Pinpoint the cell where the given text exists, returning its [X, Y] midpoint coordinate. 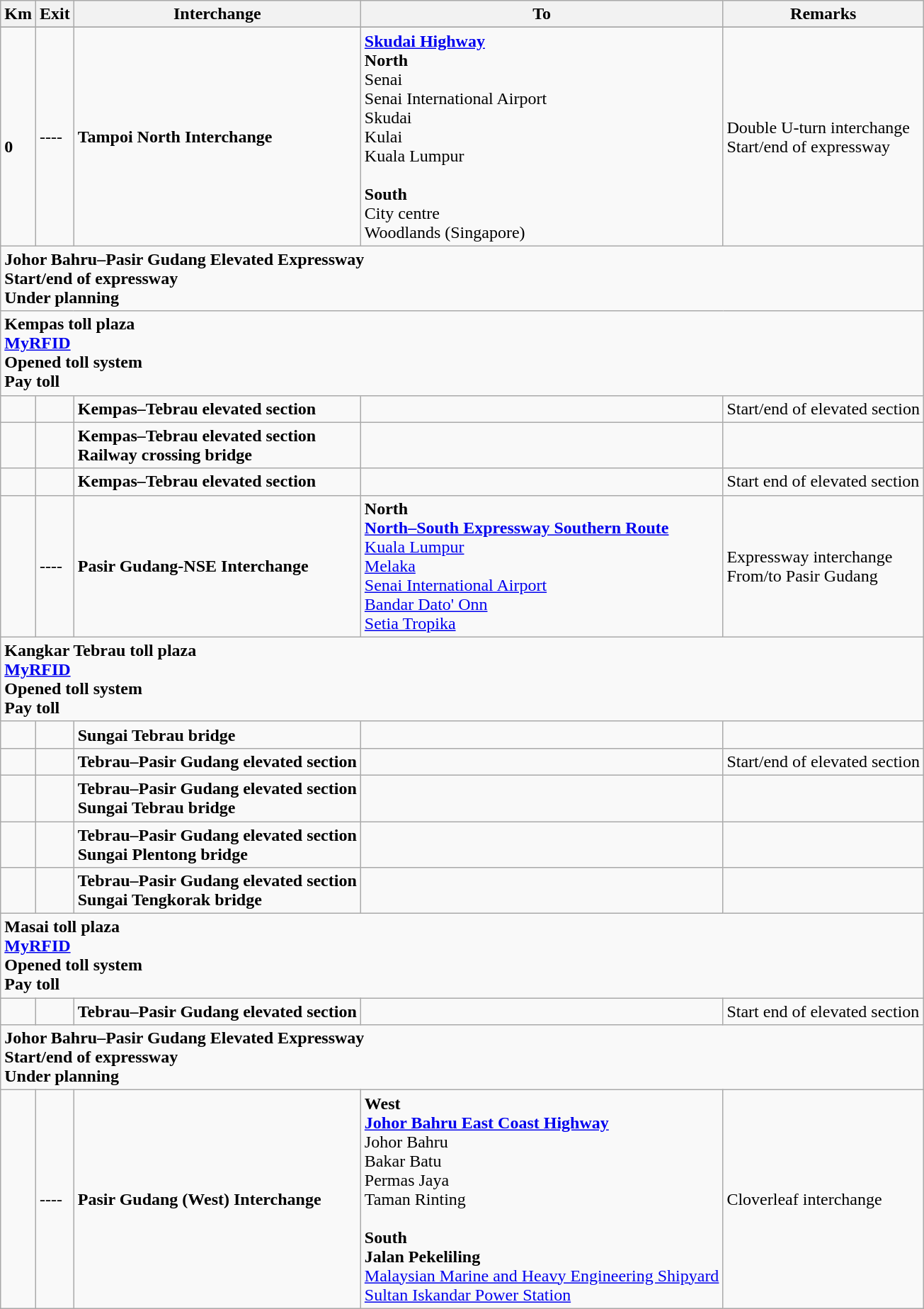
Interchange [217, 14]
To [542, 14]
Double U-turn interchangeStart/end of expressway [823, 137]
Exit [55, 14]
North North–South Expressway Southern RouteKuala LumpurMelakaSenai International Airport Bandar Dato' OnnSetia Tropika [542, 566]
Masai toll plaza MyRFID Opened toll systemPay toll [462, 956]
Tebrau–Pasir Gudang elevated sectionSungai Tebrau bridge [217, 798]
Tebrau–Pasir Gudang elevated sectionSungai Plentong bridge [217, 844]
Kempas toll plaza MyRFID Opened toll systemPay toll [462, 353]
Kangkar Tebrau toll plaza MyRFID Opened toll systemPay toll [462, 679]
Skudai HighwayNorth Senai Senai International Airport Skudai Kulai Kuala LumpurSouth City centre Woodlands (Singapore) [542, 137]
Pasir Gudang-NSE Interchange [217, 566]
0 [18, 137]
Tebrau–Pasir Gudang elevated sectionSungai Tengkorak bridge [217, 891]
Pasir Gudang (West) Interchange [217, 1199]
Kempas–Tebrau elevated sectionRailway crossing bridge [217, 445]
Km [18, 14]
Sungai Tebrau bridge [217, 735]
Tampoi North Interchange [217, 137]
Remarks [823, 14]
Cloverleaf interchange [823, 1199]
Expressway interchangeFrom/to Pasir Gudang [823, 566]
